For the text-containing cell, return its midpoint in [X, Y] coordinate format. 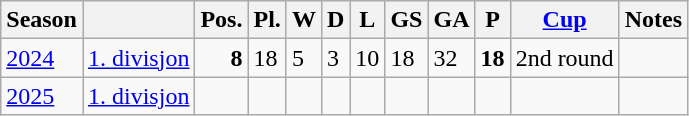
Notes [653, 20]
L [368, 20]
Cup [564, 20]
Pl. [267, 20]
8 [222, 58]
Season [42, 20]
W [304, 20]
5 [304, 58]
2025 [42, 96]
D [335, 20]
10 [368, 58]
P [492, 20]
2nd round [564, 58]
3 [335, 58]
32 [452, 58]
GA [452, 20]
2024 [42, 58]
GS [406, 20]
Pos. [222, 20]
